Pinpoint the cell where the given text exists, returning its [x, y] midpoint coordinate. 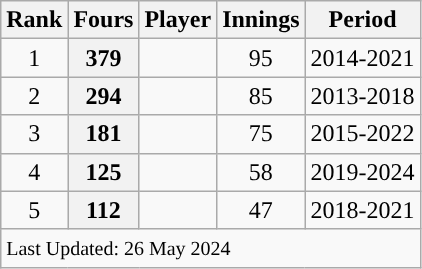
Player [178, 20]
58 [261, 172]
47 [261, 210]
75 [261, 134]
379 [104, 58]
181 [104, 134]
2013-2018 [362, 96]
2014-2021 [362, 58]
Last Updated: 26 May 2024 [210, 248]
4 [34, 172]
125 [104, 172]
Fours [104, 20]
Rank [34, 20]
112 [104, 210]
1 [34, 58]
2 [34, 96]
Period [362, 20]
95 [261, 58]
2015-2022 [362, 134]
2019-2024 [362, 172]
3 [34, 134]
5 [34, 210]
294 [104, 96]
2018-2021 [362, 210]
85 [261, 96]
Innings [261, 20]
